Detect which cell encompasses the target text, then output its (X, Y) center coordinate. 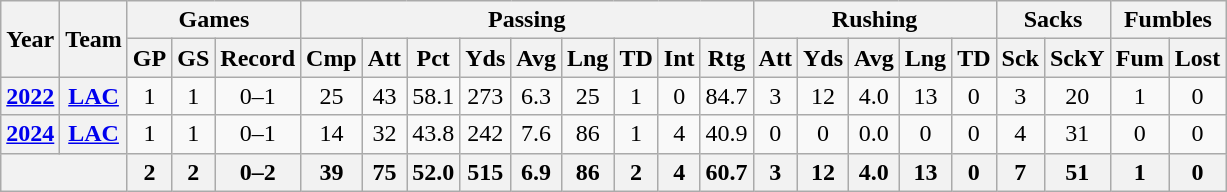
0–2 (258, 172)
Record (258, 58)
Rushing (874, 20)
GP (149, 58)
14 (332, 134)
Year (30, 39)
Rtg (726, 58)
GS (194, 58)
Lost (1197, 58)
Pct (434, 58)
6.3 (536, 96)
Int (679, 58)
7 (1020, 172)
60.7 (726, 172)
7.6 (536, 134)
0.0 (874, 134)
39 (332, 172)
6.9 (536, 172)
Games (214, 20)
40.9 (726, 134)
20 (1077, 96)
Fumbles (1168, 20)
2024 (30, 134)
75 (384, 172)
Sacks (1053, 20)
Sck (1020, 58)
52.0 (434, 172)
242 (486, 134)
58.1 (434, 96)
43.8 (434, 134)
515 (486, 172)
51 (1077, 172)
31 (1077, 134)
Cmp (332, 58)
273 (486, 96)
Passing (528, 20)
84.7 (726, 96)
32 (384, 134)
Fum (1140, 58)
SckY (1077, 58)
Team (94, 39)
43 (384, 96)
2022 (30, 96)
